For the text-containing cell, return its midpoint in (x, y) coordinate format. 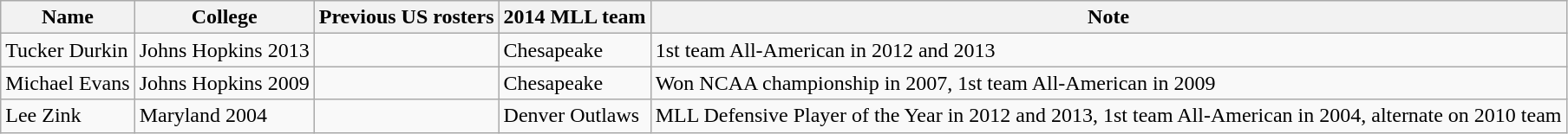
Previous US rosters (406, 17)
MLL Defensive Player of the Year in 2012 and 2013, 1st team All-American in 2004, alternate on 2010 team (1108, 116)
Johns Hopkins 2009 (224, 83)
Note (1108, 17)
Name (68, 17)
Won NCAA championship in 2007, 1st team All-American in 2009 (1108, 83)
1st team All-American in 2012 and 2013 (1108, 50)
Lee Zink (68, 116)
Michael Evans (68, 83)
College (224, 17)
Tucker Durkin (68, 50)
Maryland 2004 (224, 116)
Denver Outlaws (574, 116)
Johns Hopkins 2013 (224, 50)
2014 MLL team (574, 17)
